Find where the given text appears and provide that cell's center as [X, Y] coordinate. 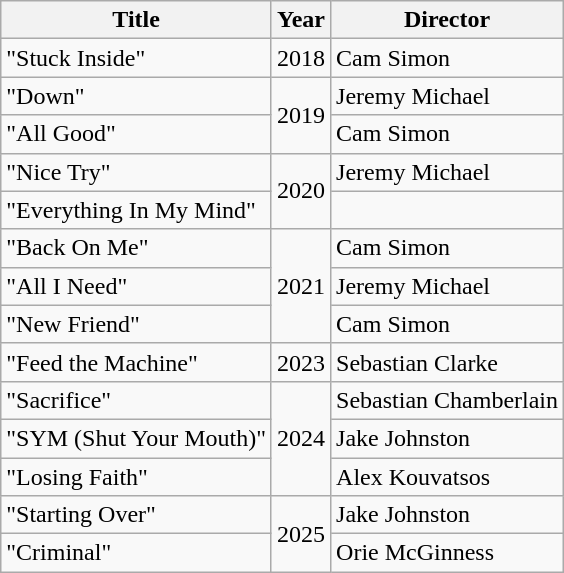
2025 [300, 534]
"All Good" [136, 134]
"Feed the Machine" [136, 362]
2023 [300, 362]
Sebastian Chamberlain [448, 400]
"SYM (Shut Your Mouth)" [136, 438]
"Stuck Inside" [136, 58]
Sebastian Clarke [448, 362]
"Everything In My Mind" [136, 210]
2018 [300, 58]
"Down" [136, 96]
"Losing Faith" [136, 477]
Orie McGinness [448, 553]
2021 [300, 286]
2019 [300, 115]
"Back On Me" [136, 248]
"Nice Try" [136, 172]
"All I Need" [136, 286]
2024 [300, 438]
"Sacrifice" [136, 400]
"New Friend" [136, 324]
Director [448, 20]
Year [300, 20]
Title [136, 20]
"Starting Over" [136, 515]
"Criminal" [136, 553]
2020 [300, 191]
Alex Kouvatsos [448, 477]
